Pinpoint the cell where the given text exists, returning its [x, y] midpoint coordinate. 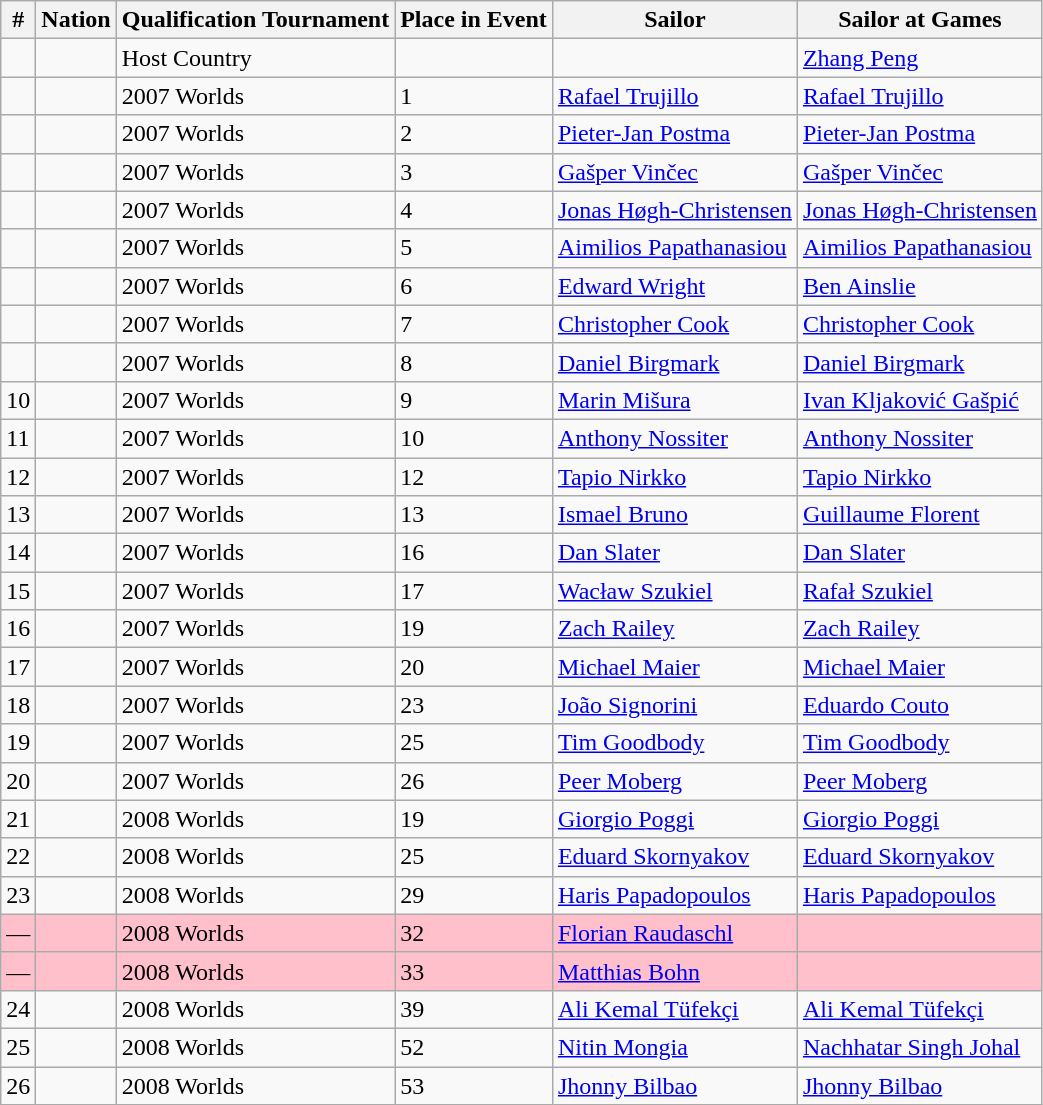
53 [474, 1085]
21 [18, 819]
Nachhatar Singh Johal [920, 1047]
2 [474, 134]
29 [474, 895]
22 [18, 857]
Ivan Kljaković Gašpić [920, 400]
Ben Ainslie [920, 286]
4 [474, 210]
3 [474, 172]
14 [18, 553]
15 [18, 591]
Nation [76, 20]
52 [474, 1047]
Place in Event [474, 20]
# [18, 20]
Host Country [255, 58]
24 [18, 1009]
7 [474, 324]
Florian Raudaschl [674, 933]
Nitin Mongia [674, 1047]
Wacław Szukiel [674, 591]
9 [474, 400]
Qualification Tournament [255, 20]
32 [474, 933]
Matthias Bohn [674, 971]
18 [18, 705]
Sailor [674, 20]
11 [18, 438]
33 [474, 971]
João Signorini [674, 705]
Rafał Szukiel [920, 591]
8 [474, 362]
Ismael Bruno [674, 515]
Marin Mišura [674, 400]
5 [474, 248]
1 [474, 96]
6 [474, 286]
Edward Wright [674, 286]
39 [474, 1009]
Zhang Peng [920, 58]
Sailor at Games [920, 20]
Guillaume Florent [920, 515]
Eduardo Couto [920, 705]
